Find where the given text appears and provide that cell's center as (X, Y) coordinate. 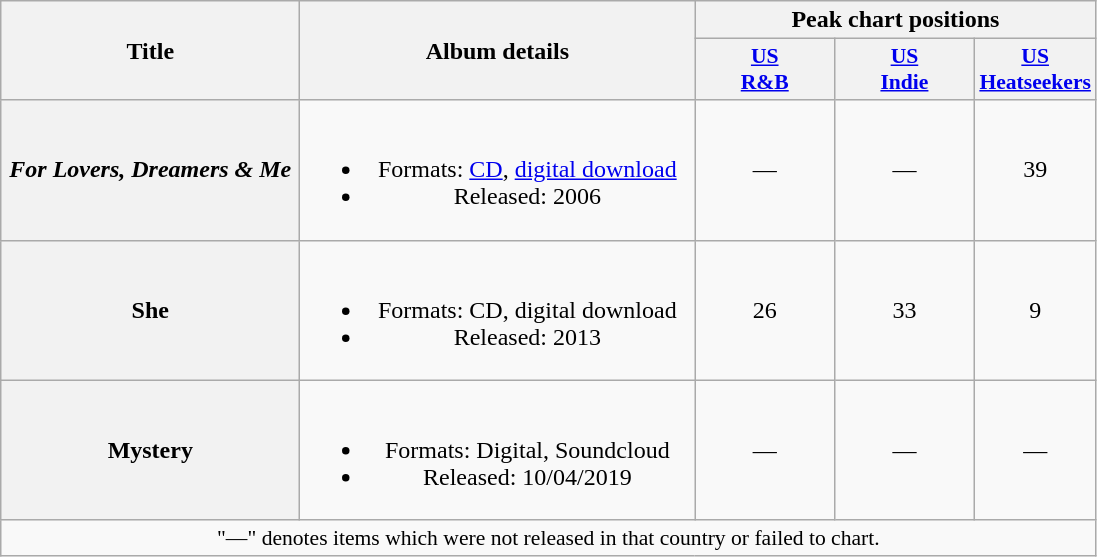
USHeatseekers (1035, 70)
Title (150, 50)
Album details (498, 50)
39 (1035, 170)
Formats: CD, digital downloadReleased: 2013 (498, 310)
She (150, 310)
USR&B (765, 70)
Mystery (150, 450)
9 (1035, 310)
26 (765, 310)
Peak chart positions (896, 20)
Formats: Digital, SoundcloudReleased: 10/04/2019 (498, 450)
For Lovers, Dreamers & Me (150, 170)
Formats: CD, digital downloadReleased: 2006 (498, 170)
"—" denotes items which were not released in that country or failed to chart. (548, 538)
USIndie (905, 70)
33 (905, 310)
